Locate the cell with the specified text and output its (x, y) center coordinate. 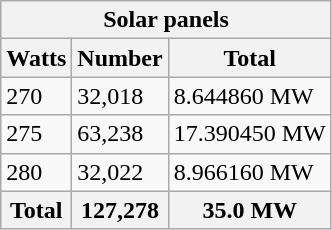
8.966160 MW (250, 172)
275 (36, 134)
35.0 MW (250, 210)
Watts (36, 58)
127,278 (120, 210)
17.390450 MW (250, 134)
32,018 (120, 96)
8.644860 MW (250, 96)
63,238 (120, 134)
Number (120, 58)
Solar panels (166, 20)
32,022 (120, 172)
270 (36, 96)
280 (36, 172)
